Return the [X, Y] coordinate for the center point of the cell that contains the specified text.  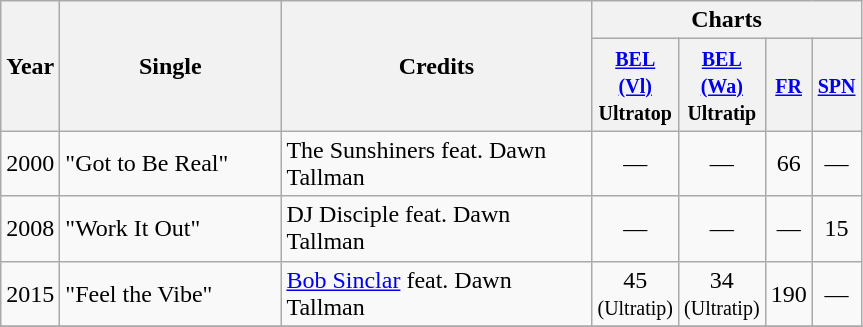
34(Ultratip) [722, 294]
2008 [30, 228]
Year [30, 66]
BEL(Wa)Ultratip [722, 85]
45(Ultratip) [636, 294]
2000 [30, 164]
Credits [436, 66]
BEL(Vl)Ultratop [636, 85]
SPN [836, 85]
Charts [726, 20]
"Feel the Vibe" [170, 294]
15 [836, 228]
"Work It Out" [170, 228]
The Sunshiners feat. Dawn Tallman [436, 164]
Single [170, 66]
FR [788, 85]
2015 [30, 294]
190 [788, 294]
DJ Disciple feat. Dawn Tallman [436, 228]
66 [788, 164]
"Got to Be Real" [170, 164]
Bob Sinclar feat. Dawn Tallman [436, 294]
